Locate the cell with the specified text and output its (x, y) center coordinate. 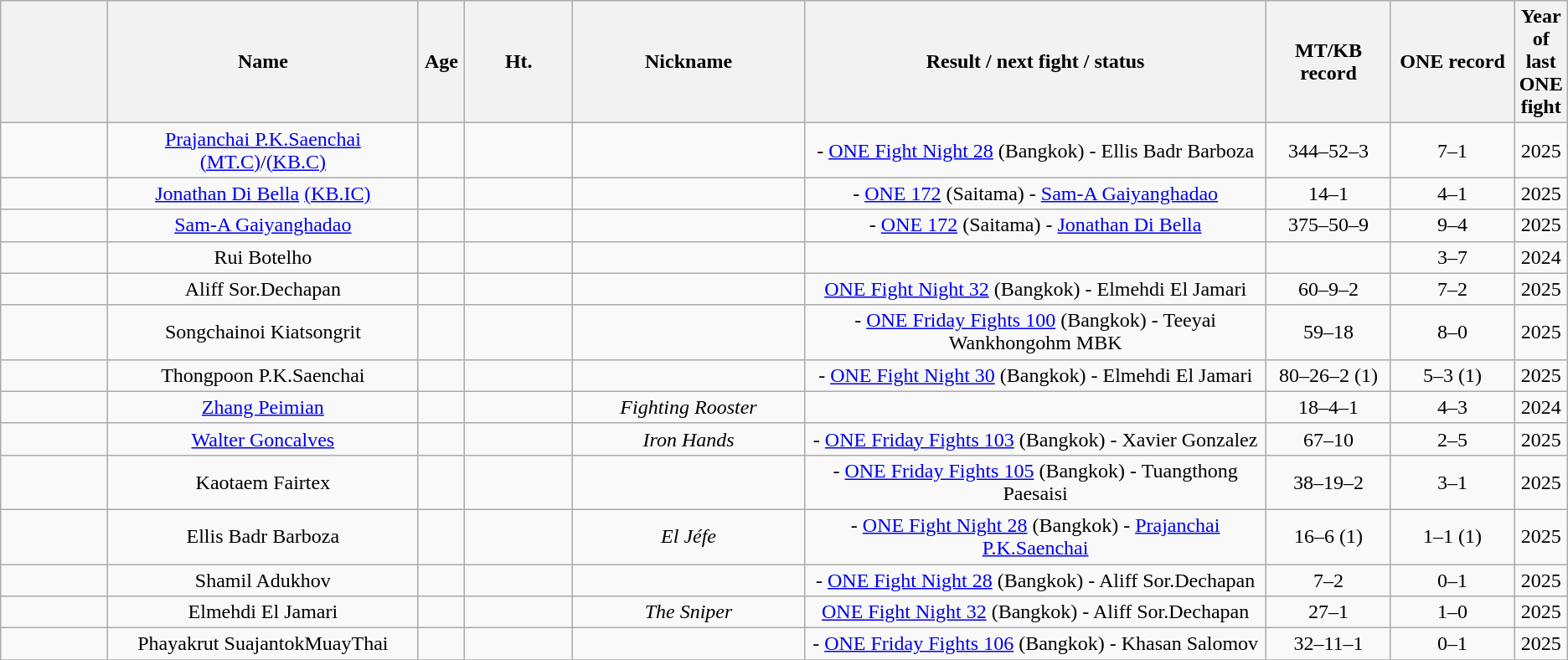
Jonathan Di Bella (KB.IC) (263, 193)
ONE record (1452, 62)
1–1 (1) (1452, 536)
Elmehdi El Jamari (263, 612)
27–1 (1328, 612)
Shamil Adukhov (263, 580)
4–3 (1452, 407)
Fighting Rooster (689, 407)
- ONE Fight Night 28 (Bangkok) - Ellis Badr Barboza (1035, 151)
Name (263, 62)
Result / next fight / status (1035, 62)
Age (441, 62)
Nickname (689, 62)
Ellis Badr Barboza (263, 536)
El Jéfe (689, 536)
38–19–2 (1328, 482)
ONE Fight Night 32 (Bangkok) - Aliff Sor.Dechapan (1035, 612)
Zhang Peimian (263, 407)
Aliff Sor.Dechapan (263, 289)
3–1 (1452, 482)
3–7 (1452, 257)
Thongpoon P.K.Saenchai (263, 375)
Iron Hands (689, 439)
- ONE 172 (Saitama) - Jonathan Di Bella (1035, 225)
- ONE Friday Fights 103 (Bangkok) - Xavier Gonzalez (1035, 439)
Year of last ONE fight (1541, 62)
375–50–9 (1328, 225)
67–10 (1328, 439)
- ONE Friday Fights 105 (Bangkok) - Tuangthong Paesaisi (1035, 482)
5–3 (1) (1452, 375)
Rui Botelho (263, 257)
- ONE Friday Fights 106 (Bangkok) - Khasan Salomov (1035, 644)
14–1 (1328, 193)
2–5 (1452, 439)
- ONE 172 (Saitama) - Sam-A Gaiyanghadao (1035, 193)
32–11–1 (1328, 644)
Walter Goncalves (263, 439)
- ONE Fight Night 28 (Bangkok) - Prajanchai P.K.Saenchai (1035, 536)
18–4–1 (1328, 407)
344–52–3 (1328, 151)
Phayakrut SuajantokMuayThai (263, 644)
8–0 (1452, 332)
80–26–2 (1) (1328, 375)
59–18 (1328, 332)
Sam-A Gaiyanghadao (263, 225)
The Sniper (689, 612)
- ONE Fight Night 28 (Bangkok) - Aliff Sor.Dechapan (1035, 580)
MT/KB record (1328, 62)
- ONE Fight Night 30 (Bangkok) - Elmehdi El Jamari (1035, 375)
7–1 (1452, 151)
4–1 (1452, 193)
1–0 (1452, 612)
Prajanchai P.K.Saenchai (MT.C)/(KB.C) (263, 151)
9–4 (1452, 225)
16–6 (1) (1328, 536)
ONE Fight Night 32 (Bangkok) - Elmehdi El Jamari (1035, 289)
Songchainoi Kiatsongrit (263, 332)
- ONE Friday Fights 100 (Bangkok) - Teeyai Wankhongohm MBK (1035, 332)
Kaotaem Fairtex (263, 482)
Ht. (519, 62)
60–9–2 (1328, 289)
